Provide the [X, Y] coordinate of the cell's center where the given text is located.  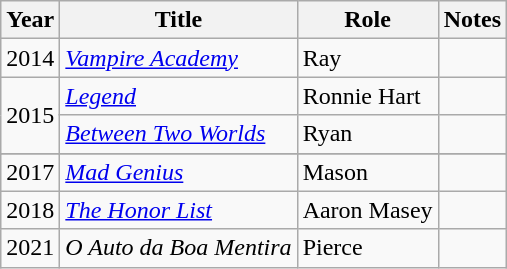
Between Two Worlds [178, 134]
Ryan [368, 134]
Title [178, 20]
Legend [178, 96]
2014 [30, 58]
O Auto da Boa Mentira [178, 248]
Pierce [368, 248]
2018 [30, 210]
Role [368, 20]
Mad Genius [178, 172]
Ray [368, 58]
2015 [30, 115]
Year [30, 20]
Ronnie Hart [368, 96]
2017 [30, 172]
2021 [30, 248]
The Honor List [178, 210]
Notes [472, 20]
Mason [368, 172]
Aaron Masey [368, 210]
Vampire Academy [178, 58]
